Locate the cell with the specified text and output its (x, y) center coordinate. 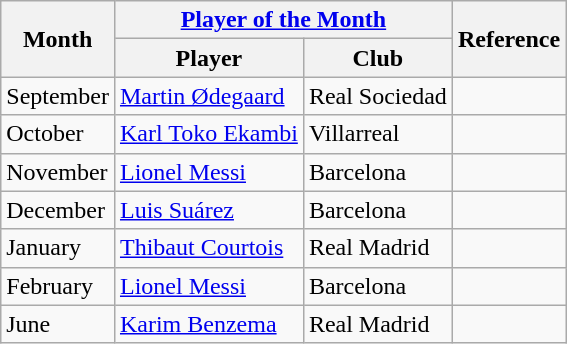
June (58, 324)
Karl Toko Ekambi (208, 134)
Player (208, 58)
October (58, 134)
Thibaut Courtois (208, 248)
Reference (508, 39)
September (58, 96)
Month (58, 39)
December (58, 210)
Karim Benzema (208, 324)
Luis Suárez (208, 210)
Real Sociedad (378, 96)
November (58, 172)
January (58, 248)
Club (378, 58)
February (58, 286)
Player of the Month (283, 20)
Martin Ødegaard (208, 96)
Villarreal (378, 134)
